Find where the given text appears and provide that cell's center as (x, y) coordinate. 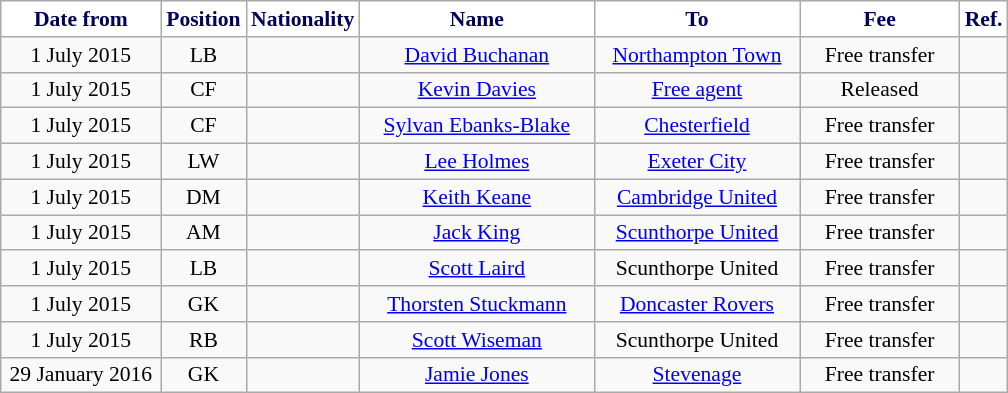
Doncaster Rovers (696, 304)
Position (204, 19)
29 January 2016 (81, 375)
AM (204, 233)
Scott Laird (476, 269)
Sylvan Ebanks-Blake (476, 126)
Thorsten Stuckmann (476, 304)
Date from (81, 19)
RB (204, 340)
Cambridge United (696, 197)
Jamie Jones (476, 375)
LW (204, 162)
Free agent (696, 90)
David Buchanan (476, 55)
Exeter City (696, 162)
Nationality (302, 19)
Chesterfield (696, 126)
Keith Keane (476, 197)
Lee Holmes (476, 162)
Stevenage (696, 375)
Fee (880, 19)
DM (204, 197)
To (696, 19)
Northampton Town (696, 55)
Ref. (984, 19)
Kevin Davies (476, 90)
Name (476, 19)
Scott Wiseman (476, 340)
Released (880, 90)
Jack King (476, 233)
